For the text-containing cell, return its midpoint in [x, y] coordinate format. 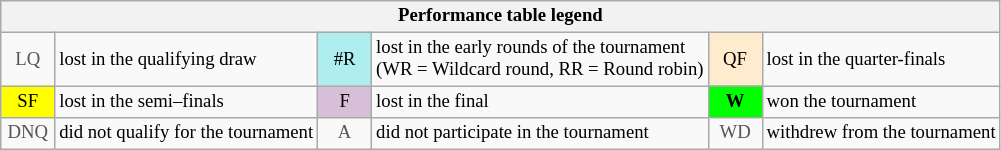
lost in the early rounds of the tournament(WR = Wildcard round, RR = Round robin) [540, 60]
QF [735, 60]
F [345, 102]
withdrew from the tournament [881, 134]
did not participate in the tournament [540, 134]
LQ [28, 60]
did not qualify for the tournament [186, 134]
lost in the semi–finals [186, 102]
lost in the final [540, 102]
lost in the quarter-finals [881, 60]
A [345, 134]
won the tournament [881, 102]
W [735, 102]
lost in the qualifying draw [186, 60]
#R [345, 60]
WD [735, 134]
SF [28, 102]
DNQ [28, 134]
Performance table legend [500, 16]
